Search for the cell housing the specified text and yield its [x, y] center coordinate. 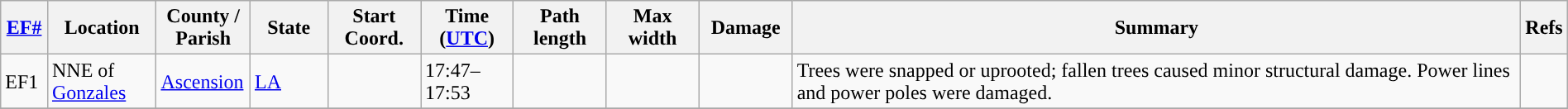
Path length [560, 28]
Ascension [203, 81]
Trees were snapped or uprooted; fallen trees caused minor structural damage. Power lines and power poles were damaged. [1156, 81]
LA [289, 81]
State [289, 28]
Time (UTC) [467, 28]
Location [101, 28]
17:47–17:53 [467, 81]
Summary [1156, 28]
EF1 [25, 81]
County / Parish [203, 28]
EF# [25, 28]
Damage [746, 28]
NNE of Gonzales [101, 81]
Max width [653, 28]
Refs [1545, 28]
Start Coord. [374, 28]
